Find where the given text appears and provide that cell's center as [x, y] coordinate. 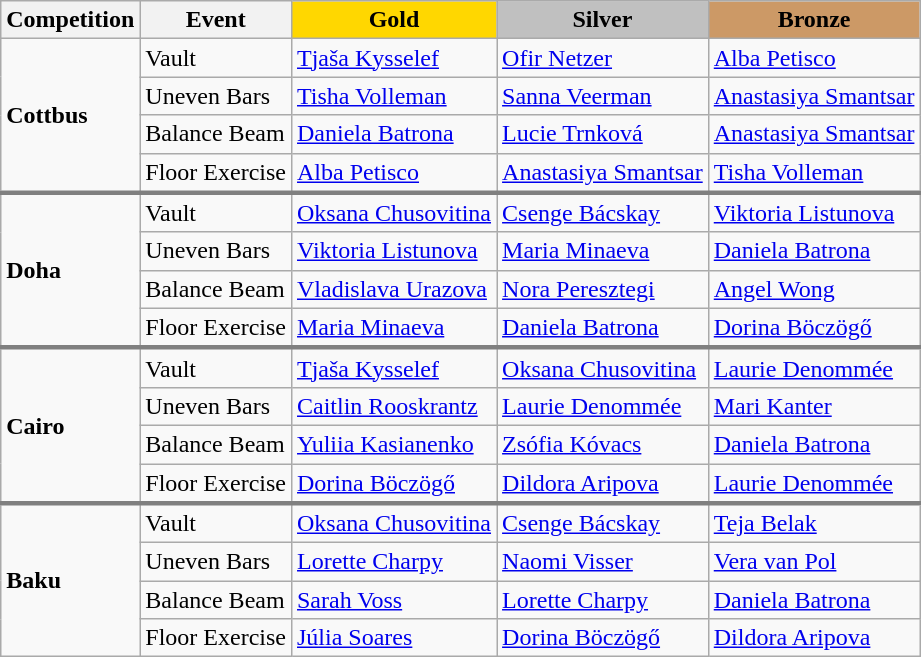
Sarah Voss [394, 600]
Angel Wong [814, 289]
Lucie Trnková [603, 134]
Júlia Soares [394, 638]
Teja Belak [814, 523]
Cairo [70, 426]
Nora Peresztegi [603, 289]
Gold [394, 20]
Naomi Visser [603, 562]
Yuliia Kasianenko [394, 444]
Mari Kanter [814, 406]
Ofir Netzer [603, 58]
Baku [70, 580]
Doha [70, 270]
Bronze [814, 20]
Cottbus [70, 116]
Competition [70, 20]
Silver [603, 20]
Zsófia Kóvacs [603, 444]
Sanna Veerman [603, 96]
Caitlin Rooskrantz [394, 406]
Vladislava Urazova [394, 289]
Event [216, 20]
Vera van Pol [814, 562]
